Output the [X, Y] coordinate of the center of the cell containing the given text.  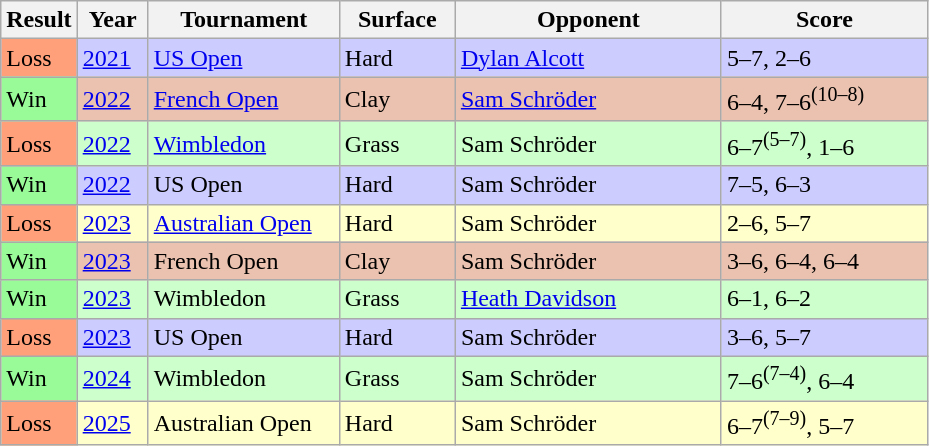
Result [39, 20]
Year [112, 20]
2024 [112, 378]
Score [824, 20]
6–7(7–9), 5–7 [824, 424]
3–6, 6–4, 6–4 [824, 261]
2025 [112, 424]
6–4, 7–6(10–8) [824, 100]
2–6, 5–7 [824, 223]
5–7, 2–6 [824, 58]
6–7(5–7), 1–6 [824, 144]
2021 [112, 58]
Tournament [244, 20]
7–5, 6–3 [824, 185]
6–1, 6–2 [824, 299]
Dylan Alcott [588, 58]
Opponent [588, 20]
Heath Davidson [588, 299]
3–6, 5–7 [824, 337]
7–6(7–4), 6–4 [824, 378]
Surface [397, 20]
